Output the (X, Y) coordinate of the center of the cell containing the given text.  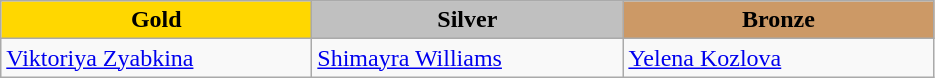
Viktoriya Zyabkina (156, 58)
Bronze (778, 20)
Gold (156, 20)
Silver (468, 20)
Yelena Kozlova (778, 58)
Shimayra Williams (468, 58)
